Scan for the cell matching the given text and deliver its [X, Y] coordinate at center. 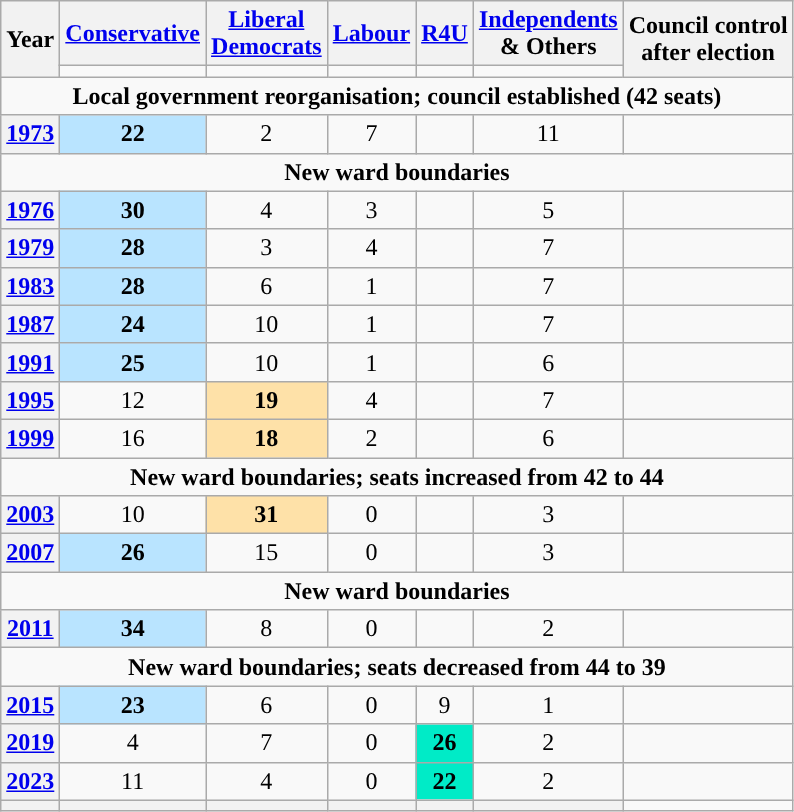
24 [133, 324]
Local government reorganisation; council established (42 seats) [397, 96]
2011 [30, 629]
1983 [30, 286]
9 [445, 705]
2007 [30, 553]
Labour [371, 34]
Independents& Others [548, 34]
1976 [30, 210]
New ward boundaries; seats increased from 42 to 44 [397, 477]
23 [133, 705]
18 [267, 438]
25 [133, 362]
2023 [30, 781]
8 [267, 629]
19 [267, 400]
16 [133, 438]
30 [133, 210]
Year [30, 39]
New ward boundaries; seats decreased from 44 to 39 [397, 667]
1979 [30, 248]
Conservative [133, 34]
2019 [30, 743]
12 [133, 400]
1987 [30, 324]
R4U [445, 34]
1991 [30, 362]
Liberal Democrats [267, 34]
31 [267, 515]
2003 [30, 515]
34 [133, 629]
1973 [30, 134]
Council controlafter election [708, 39]
1995 [30, 400]
1999 [30, 438]
5 [548, 210]
15 [267, 553]
2015 [30, 705]
